Provide the [x, y] coordinate of the cell's center where the given text is located.  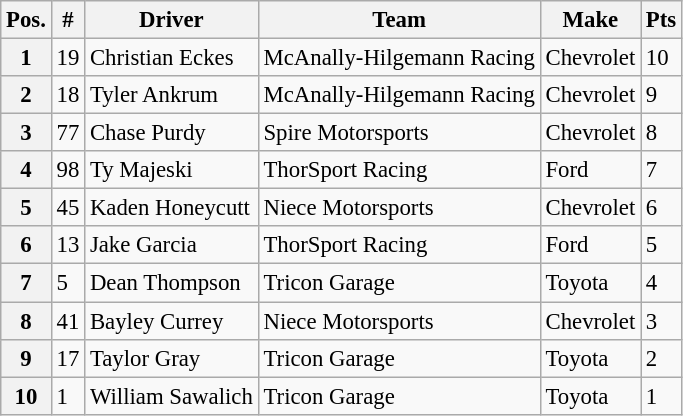
13 [68, 245]
17 [68, 358]
18 [68, 95]
Jake Garcia [172, 245]
77 [68, 133]
Tyler Ankrum [172, 95]
Ty Majeski [172, 170]
Taylor Gray [172, 358]
Bayley Currey [172, 321]
Spire Motorsports [399, 133]
Christian Eckes [172, 58]
45 [68, 208]
Team [399, 20]
Driver [172, 20]
William Sawalich [172, 396]
Make [590, 20]
Pos. [26, 20]
Chase Purdy [172, 133]
Dean Thompson [172, 283]
19 [68, 58]
Kaden Honeycutt [172, 208]
Pts [662, 20]
41 [68, 321]
98 [68, 170]
# [68, 20]
